Capture the cell that displays the provided text and extract its (x, y) central coordinate. 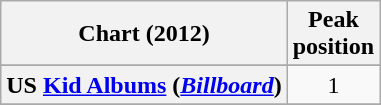
US Kid Albums (Billboard) (144, 85)
Peak position (333, 34)
1 (333, 85)
Chart (2012) (144, 34)
